Determine the [x, y] coordinate at the center of the cell enclosing the given text.  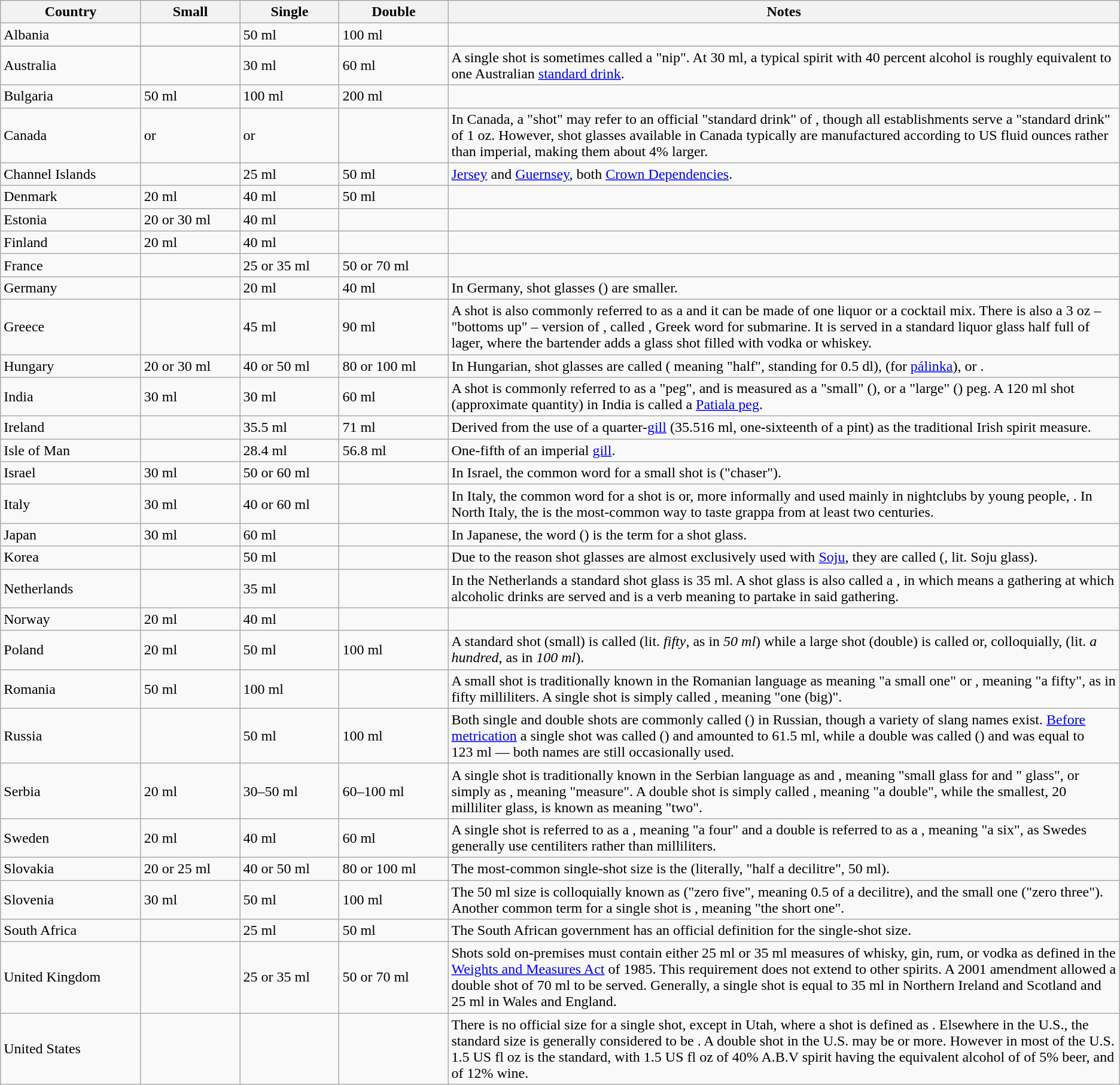
United States [71, 1049]
Netherlands [71, 589]
A standard shot (small) is called (lit. fifty, as in 50 ml) while a large shot (double) is called or, colloquially, (lit. a hundred, as in 100 ml). [784, 650]
Notes [784, 12]
Hungary [71, 365]
Channel Islands [71, 174]
Single [290, 12]
In Japanese, the word () is the term for a shot glass. [784, 535]
45 ml [290, 327]
71 ml [394, 428]
Italy [71, 504]
Bulgaria [71, 96]
Double [394, 12]
Finland [71, 242]
In Hungarian, shot glasses are called ( meaning "half", standing for 0.5 dl), (for pálinka), or . [784, 365]
Jersey and Guernsey, both Crown Dependencies. [784, 174]
40 or 60 ml [290, 504]
The most-common single-shot size is the (literally, "half a decilitre", 50 ml). [784, 868]
Denmark [71, 197]
Country [71, 12]
50 or 60 ml [290, 473]
90 ml [394, 327]
South Africa [71, 931]
Israel [71, 473]
Albania [71, 35]
35 ml [290, 589]
Slovenia [71, 900]
28.4 ml [290, 450]
Japan [71, 535]
A single shot is sometimes called a "nip". At 30 ml, a typical spirit with 40 percent alcohol is roughly equivalent to one Australian standard drink. [784, 66]
56.8 ml [394, 450]
Serbia [71, 791]
30–50 ml [290, 791]
Small [190, 12]
35.5 ml [290, 428]
Derived from the use of a quarter-gill (35.516 ml, one-sixteenth of a pint) as the traditional Irish spirit measure. [784, 428]
Canada [71, 135]
Romania [71, 689]
Germany [71, 288]
Isle of Man [71, 450]
Ireland [71, 428]
Estonia [71, 220]
Norway [71, 619]
In Germany, shot glasses () are smaller. [784, 288]
In Israel, the common word for a small shot is ("chaser"). [784, 473]
Due to the reason shot glasses are almost exclusively used with Soju, they are called (, lit. Soju glass). [784, 557]
200 ml [394, 96]
Greece [71, 327]
The South African government has an official definition for the single-shot size. [784, 931]
Slovakia [71, 868]
Australia [71, 66]
Korea [71, 557]
One-fifth of an imperial gill. [784, 450]
Russia [71, 736]
Sweden [71, 837]
Poland [71, 650]
France [71, 265]
20 or 25 ml [190, 868]
India [71, 397]
United Kingdom [71, 977]
60–100 ml [394, 791]
